Return (X, Y) of the center of cell containing provided text 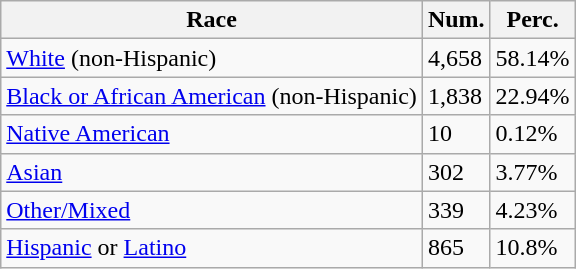
Hispanic or Latino (212, 248)
865 (456, 248)
58.14% (532, 58)
22.94% (532, 96)
4.23% (532, 210)
302 (456, 172)
10.8% (532, 248)
White (non-Hispanic) (212, 58)
10 (456, 134)
Perc. (532, 20)
339 (456, 210)
Native American (212, 134)
Other/Mixed (212, 210)
Race (212, 20)
Black or African American (non-Hispanic) (212, 96)
0.12% (532, 134)
Asian (212, 172)
Num. (456, 20)
1,838 (456, 96)
3.77% (532, 172)
4,658 (456, 58)
